Provide the [X, Y] coordinate of the cell's center where the given text is located.  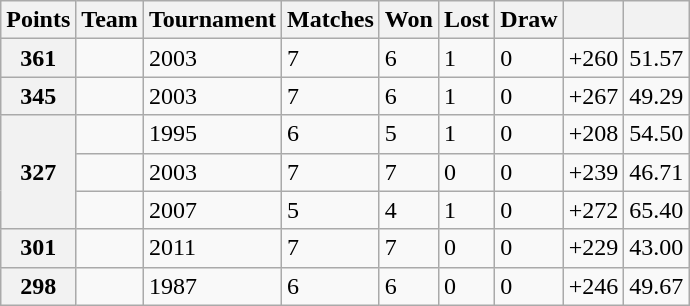
361 [38, 58]
327 [38, 172]
65.40 [656, 210]
Lost [466, 20]
Won [408, 20]
+229 [594, 248]
51.57 [656, 58]
+272 [594, 210]
+208 [594, 134]
46.71 [656, 172]
49.67 [656, 286]
345 [38, 96]
301 [38, 248]
4 [408, 210]
2007 [212, 210]
+239 [594, 172]
Draw [529, 20]
Matches [331, 20]
+267 [594, 96]
54.50 [656, 134]
+246 [594, 286]
49.29 [656, 96]
+260 [594, 58]
1987 [212, 286]
2011 [212, 248]
1995 [212, 134]
Tournament [212, 20]
298 [38, 286]
Points [38, 20]
43.00 [656, 248]
Team [110, 20]
